From the cell containing the given text, extract its center point as (X, Y) coordinate. 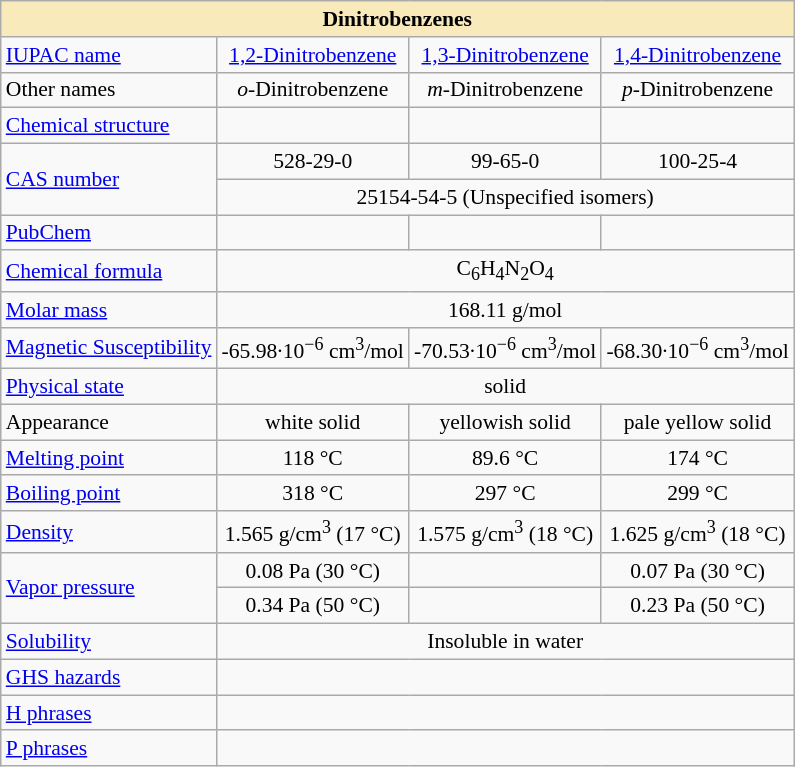
-65.98·10−6 cm3/mol (313, 348)
318 °C (313, 494)
1.575 g/cm3 (18 °C) (505, 532)
Chemical formula (109, 272)
528-29-0 (313, 162)
0.23 Pa (50 °C) (697, 606)
Magnetic Susceptibility (109, 348)
P phrases (109, 749)
Solubility (109, 642)
Density (109, 532)
Other names (109, 90)
1.625 g/cm3 (18 °C) (697, 532)
pale yellow solid (697, 423)
PubChem (109, 233)
25154-54-5 (Unspecified isomers) (506, 197)
1,2-Dinitrobenzene (313, 55)
299 °C (697, 494)
Physical state (109, 387)
0.08 Pa (30 °C) (313, 571)
CAS number (109, 180)
Dinitrobenzenes (398, 19)
1,3-Dinitrobenzene (505, 55)
1.565 g/cm3 (17 °C) (313, 532)
Molar mass (109, 310)
89.6 °C (505, 458)
Melting point (109, 458)
solid (506, 387)
m-Dinitrobenzene (505, 90)
168.11 g/mol (506, 310)
o-Dinitrobenzene (313, 90)
white solid (313, 423)
0.07 Pa (30 °C) (697, 571)
0.34 Pa (50 °C) (313, 606)
C6H4N2O4 (506, 272)
Vapor pressure (109, 588)
118 °C (313, 458)
GHS hazards (109, 678)
-70.53·10−6 cm3/mol (505, 348)
H phrases (109, 713)
1,4-Dinitrobenzene (697, 55)
99-65-0 (505, 162)
yellowish solid (505, 423)
297 °C (505, 494)
Boiling point (109, 494)
Chemical structure (109, 126)
Insoluble in water (506, 642)
174 °C (697, 458)
IUPAC name (109, 55)
p-Dinitrobenzene (697, 90)
Appearance (109, 423)
100-25-4 (697, 162)
-68.30·10−6 cm3/mol (697, 348)
